From the cell containing the given text, extract its center point as [x, y] coordinate. 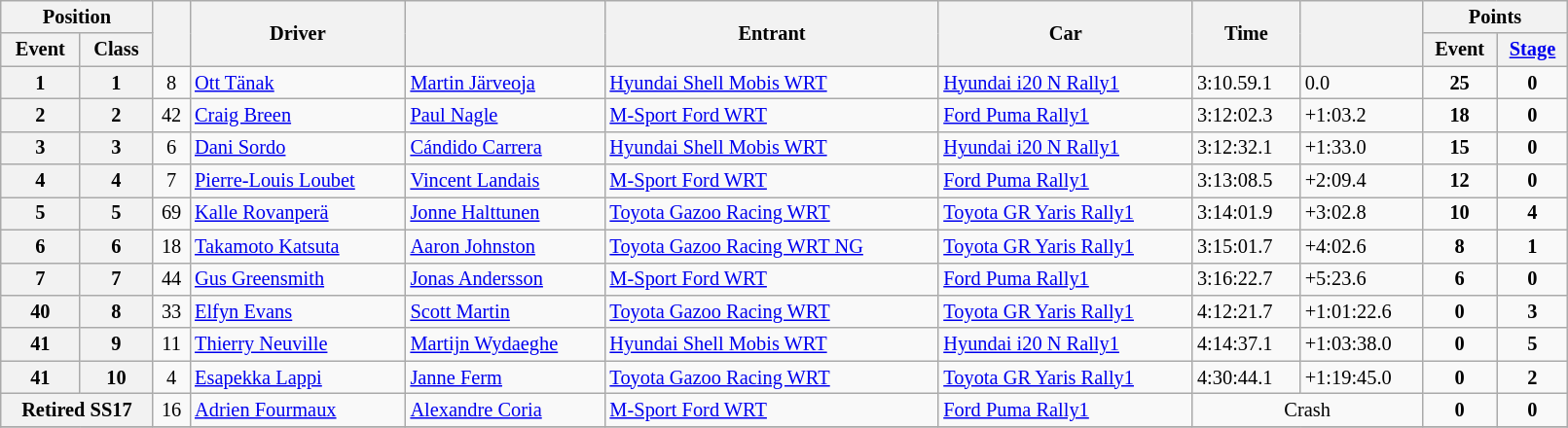
4:12:21.7 [1246, 311]
+1:33.0 [1361, 148]
3:16:22.7 [1246, 279]
Vincent Landais [506, 181]
3:14:01.9 [1246, 213]
Gus Greensmith [298, 279]
Esapekka Lappi [298, 377]
Position [77, 17]
44 [171, 279]
Cándido Carrera [506, 148]
25 [1460, 83]
11 [171, 344]
Jonne Halttunen [506, 213]
Pierre-Louis Loubet [298, 181]
3:12:32.1 [1246, 148]
Ott Tänak [298, 83]
Points [1495, 17]
Alexandre Coria [506, 410]
Toyota Gazoo Racing WRT NG [773, 246]
+4:02.6 [1361, 246]
33 [171, 311]
0.0 [1361, 83]
12 [1460, 181]
Martin Järveoja [506, 83]
69 [171, 213]
+1:19:45.0 [1361, 377]
Jonas Andersson [506, 279]
Janne Ferm [506, 377]
9 [117, 344]
40 [41, 311]
Aaron Johnston [506, 246]
+1:03.2 [1361, 115]
Crash [1307, 410]
3:13:08.5 [1246, 181]
Stage [1532, 50]
3:12:02.3 [1246, 115]
42 [171, 115]
Driver [298, 33]
Time [1246, 33]
Car [1065, 33]
Martijn Wydaeghe [506, 344]
Paul Nagle [506, 115]
Class [117, 50]
3:10.59.1 [1246, 83]
4:14:37.1 [1246, 344]
16 [171, 410]
15 [1460, 148]
+3:02.8 [1361, 213]
Dani Sordo [298, 148]
+2:09.4 [1361, 181]
+5:23.6 [1361, 279]
Adrien Fourmaux [298, 410]
Thierry Neuville [298, 344]
+1:03:38.0 [1361, 344]
4:30:44.1 [1246, 377]
Elfyn Evans [298, 311]
Entrant [773, 33]
Takamoto Katsuta [298, 246]
3:15:01.7 [1246, 246]
+1:01:22.6 [1361, 311]
Kalle Rovanperä [298, 213]
Scott Martin [506, 311]
Retired SS17 [77, 410]
Craig Breen [298, 115]
